Extract the (X, Y) coordinate from the center of the cell holding the provided text.  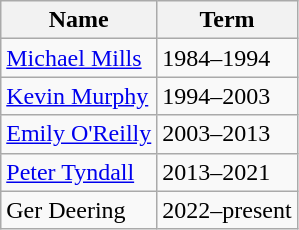
2013–2021 (227, 172)
Name (79, 20)
2003–2013 (227, 134)
Term (227, 20)
Peter Tyndall (79, 172)
2022–present (227, 210)
Emily O'Reilly (79, 134)
Kevin Murphy (79, 96)
Ger Deering (79, 210)
1994–2003 (227, 96)
1984–1994 (227, 58)
Michael Mills (79, 58)
